Output the [X, Y] coordinate of the center of the cell containing the given text.  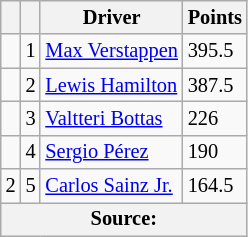
226 [215, 118]
Max Verstappen [111, 51]
1 [31, 51]
3 [31, 118]
5 [31, 186]
Points [215, 17]
387.5 [215, 85]
Carlos Sainz Jr. [111, 186]
Valtteri Bottas [111, 118]
164.5 [215, 186]
Lewis Hamilton [111, 85]
395.5 [215, 51]
Sergio Pérez [111, 152]
Source: [124, 219]
Driver [111, 17]
4 [31, 152]
190 [215, 152]
